Search for the cell housing the specified text and yield its (x, y) center coordinate. 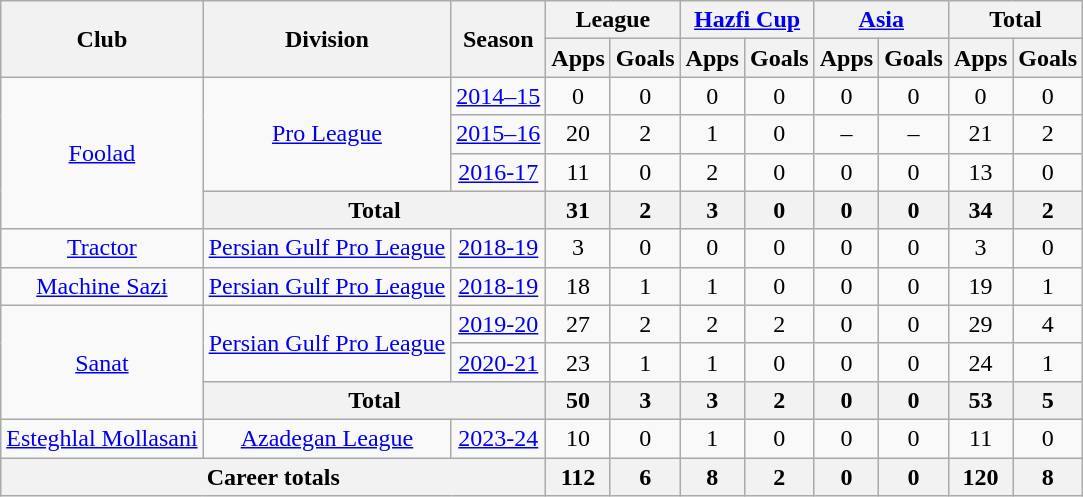
23 (578, 362)
27 (578, 324)
6 (645, 477)
Tractor (102, 248)
Asia (881, 20)
5 (1048, 400)
Career totals (274, 477)
Esteghlal Mollasani (102, 438)
2019-20 (498, 324)
24 (980, 362)
4 (1048, 324)
Azadegan League (327, 438)
20 (578, 134)
120 (980, 477)
10 (578, 438)
2016-17 (498, 172)
Foolad (102, 153)
Club (102, 39)
Sanat (102, 362)
13 (980, 172)
2014–15 (498, 96)
Division (327, 39)
Season (498, 39)
18 (578, 286)
50 (578, 400)
31 (578, 210)
19 (980, 286)
21 (980, 134)
29 (980, 324)
53 (980, 400)
Hazfi Cup (747, 20)
112 (578, 477)
League (613, 20)
Pro League (327, 134)
2015–16 (498, 134)
2020-21 (498, 362)
Machine Sazi (102, 286)
2023-24 (498, 438)
34 (980, 210)
